Find where the given text appears and provide that cell's center as [x, y] coordinate. 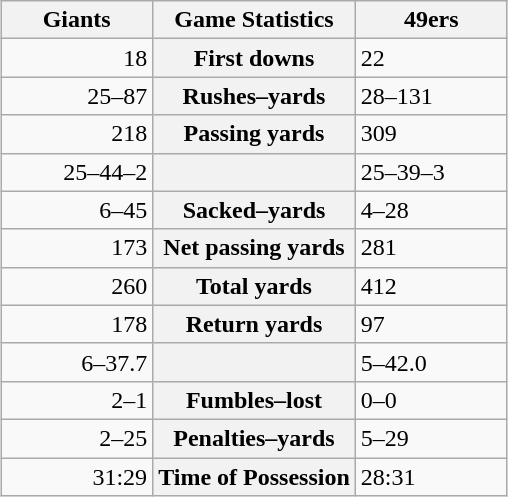
18 [77, 58]
Time of Possession [254, 477]
Game Statistics [254, 20]
Giants [77, 20]
6–37.7 [77, 362]
Return yards [254, 324]
173 [77, 248]
Fumbles–lost [254, 400]
6–45 [77, 210]
28:31 [431, 477]
Passing yards [254, 134]
4–28 [431, 210]
28–131 [431, 96]
Sacked–yards [254, 210]
Penalties–yards [254, 438]
Total yards [254, 286]
25–39–3 [431, 172]
5–42.0 [431, 362]
412 [431, 286]
5–29 [431, 438]
Net passing yards [254, 248]
218 [77, 134]
22 [431, 58]
260 [77, 286]
2–1 [77, 400]
309 [431, 134]
178 [77, 324]
25–87 [77, 96]
First downs [254, 58]
25–44–2 [77, 172]
31:29 [77, 477]
49ers [431, 20]
97 [431, 324]
281 [431, 248]
2–25 [77, 438]
Rushes–yards [254, 96]
0–0 [431, 400]
